Locate the cell with the specified text and output its (x, y) center coordinate. 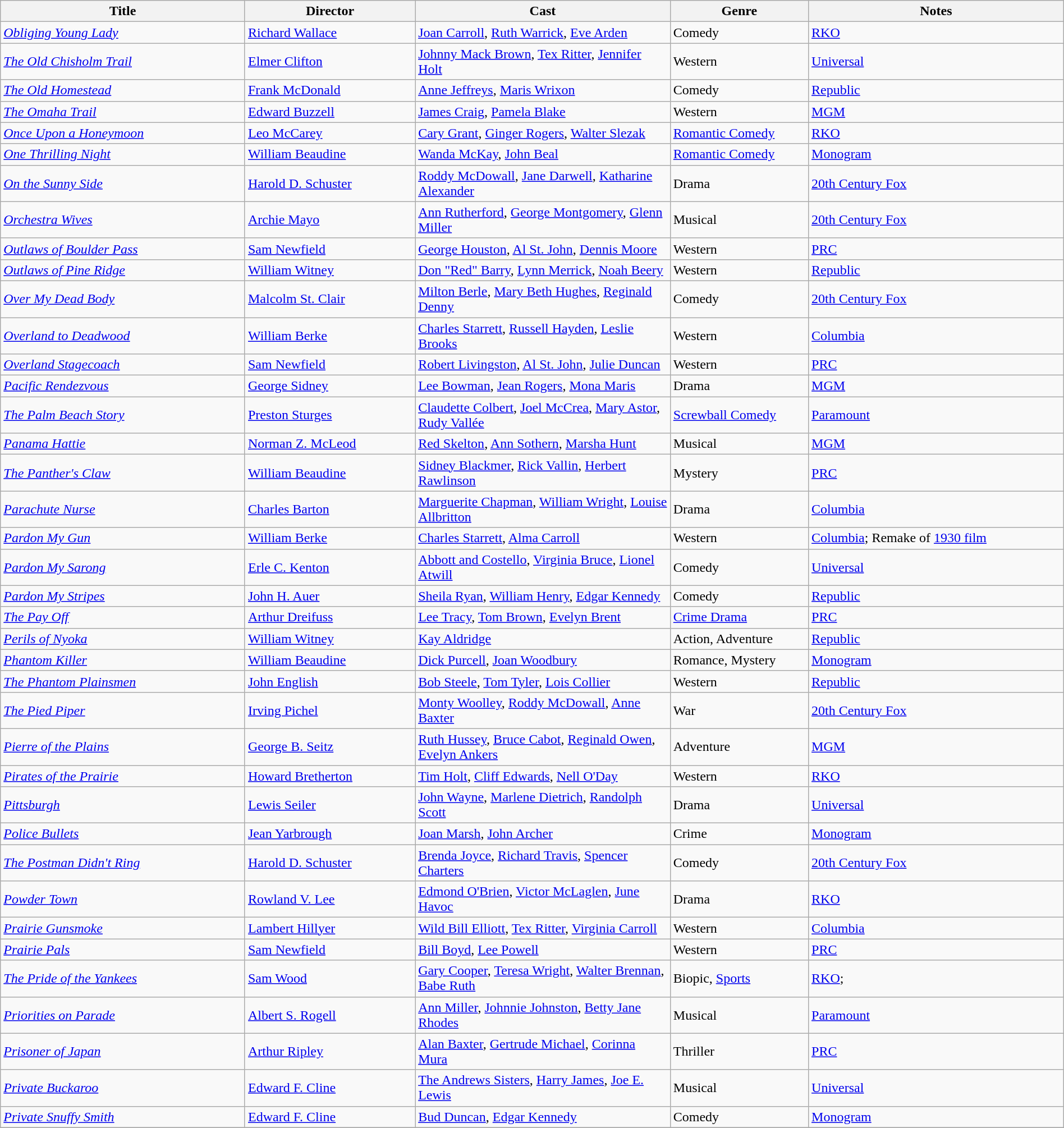
Private Snuffy Smith (123, 1117)
Alan Baxter, Gertrude Michael, Corinna Mura (543, 1052)
Sheila Ryan, William Henry, Edgar Kennedy (543, 596)
Red Skelton, Ann Sothern, Marsha Hunt (543, 444)
Crime Drama (739, 617)
Orchestra Wives (123, 220)
Crime (739, 834)
Prairie Pals (123, 950)
Charles Starrett, Alma Carroll (543, 538)
Screwball Comedy (739, 415)
Frank McDonald (330, 90)
The Omaha Trail (123, 112)
John H. Auer (330, 596)
Jean Yarbrough (330, 834)
The Pay Off (123, 617)
Once Upon a Honeymoon (123, 133)
The Andrews Sisters, Harry James, Joe E. Lewis (543, 1088)
Marguerite Chapman, William Wright, Louise Allbritton (543, 510)
Wild Bill Elliott, Tex Ritter, Virginia Carroll (543, 928)
Dick Purcell, Joan Woodbury (543, 660)
Roddy McDowall, Jane Darwell, Katharine Alexander (543, 183)
The Phantom Plainsmen (123, 681)
Joan Carroll, Ruth Warrick, Eve Arden (543, 33)
George B. Seitz (330, 746)
Panama Hattie (123, 444)
Police Bullets (123, 834)
Pacific Rendezvous (123, 386)
Richard Wallace (330, 33)
Norman Z. McLeod (330, 444)
Malcolm St. Clair (330, 299)
The Old Homestead (123, 90)
Powder Town (123, 899)
John English (330, 681)
Prisoner of Japan (123, 1052)
Private Buckaroo (123, 1088)
Claudette Colbert, Joel McCrea, Mary Astor, Rudy Vallée (543, 415)
Sidney Blackmer, Rick Vallin, Herbert Rawlinson (543, 473)
Arthur Dreifuss (330, 617)
Robert Livingston, Al St. John, Julie Duncan (543, 365)
John Wayne, Marlene Dietrich, Randolph Scott (543, 805)
George Sidney (330, 386)
Action, Adventure (739, 639)
Howard Bretherton (330, 776)
Columbia; Remake of 1930 film (936, 538)
Wanda McKay, John Beal (543, 154)
The Panther's Claw (123, 473)
Pardon My Stripes (123, 596)
Pittsburgh (123, 805)
Monty Woolley, Roddy McDowall, Anne Baxter (543, 710)
Bill Boyd, Lee Powell (543, 950)
George Houston, Al St. John, Dennis Moore (543, 249)
The Pride of the Yankees (123, 979)
Charles Barton (330, 510)
Parachute Nurse (123, 510)
Phantom Killer (123, 660)
Lee Tracy, Tom Brown, Evelyn Brent (543, 617)
Over My Dead Body (123, 299)
One Thrilling Night (123, 154)
Cary Grant, Ginger Rogers, Walter Slezak (543, 133)
Joan Marsh, John Archer (543, 834)
Genre (739, 11)
Outlaws of Boulder Pass (123, 249)
Edward Buzzell (330, 112)
Pirates of the Prairie (123, 776)
On the Sunny Side (123, 183)
Priorities on Parade (123, 1015)
Pardon My Sarong (123, 567)
Lee Bowman, Jean Rogers, Mona Maris (543, 386)
Pierre of the Plains (123, 746)
Johnny Mack Brown, Tex Ritter, Jennifer Holt (543, 62)
Obliging Young Lady (123, 33)
Elmer Clifton (330, 62)
Preston Sturges (330, 415)
War (739, 710)
Leo McCarey (330, 133)
Romance, Mystery (739, 660)
Director (330, 11)
Thriller (739, 1052)
Pardon My Gun (123, 538)
Don "Red" Barry, Lynn Merrick, Noah Beery (543, 270)
Sam Wood (330, 979)
Ann Rutherford, George Montgomery, Glenn Miller (543, 220)
Perils of Nyoka (123, 639)
Tim Holt, Cliff Edwards, Nell O'Day (543, 776)
Lewis Seiler (330, 805)
Cast (543, 11)
The Old Chisholm Trail (123, 62)
Arthur Ripley (330, 1052)
Milton Berle, Mary Beth Hughes, Reginald Denny (543, 299)
James Craig, Pamela Blake (543, 112)
Kay Aldridge (543, 639)
Title (123, 11)
RKO; (936, 979)
Ruth Hussey, Bruce Cabot, Reginald Owen, Evelyn Ankers (543, 746)
Lambert Hillyer (330, 928)
Edmond O'Brien, Victor McLaglen, June Havoc (543, 899)
Rowland V. Lee (330, 899)
Bob Steele, Tom Tyler, Lois Collier (543, 681)
Archie Mayo (330, 220)
Anne Jeffreys, Maris Wrixon (543, 90)
Adventure (739, 746)
Brenda Joyce, Richard Travis, Spencer Charters (543, 863)
Irving Pichel (330, 710)
Outlaws of Pine Ridge (123, 270)
Notes (936, 11)
Charles Starrett, Russell Hayden, Leslie Brooks (543, 336)
Ann Miller, Johnnie Johnston, Betty Jane Rhodes (543, 1015)
Overland to Deadwood (123, 336)
The Palm Beach Story (123, 415)
Albert S. Rogell (330, 1015)
Gary Cooper, Teresa Wright, Walter Brennan, Babe Ruth (543, 979)
Overland Stagecoach (123, 365)
Biopic, Sports (739, 979)
Erle C. Kenton (330, 567)
The Postman Didn't Ring (123, 863)
Prairie Gunsmoke (123, 928)
Abbott and Costello, Virginia Bruce, Lionel Atwill (543, 567)
The Pied Piper (123, 710)
Bud Duncan, Edgar Kennedy (543, 1117)
Mystery (739, 473)
